Identify which cell holds the provided text, then report its [X, Y] central coordinate. 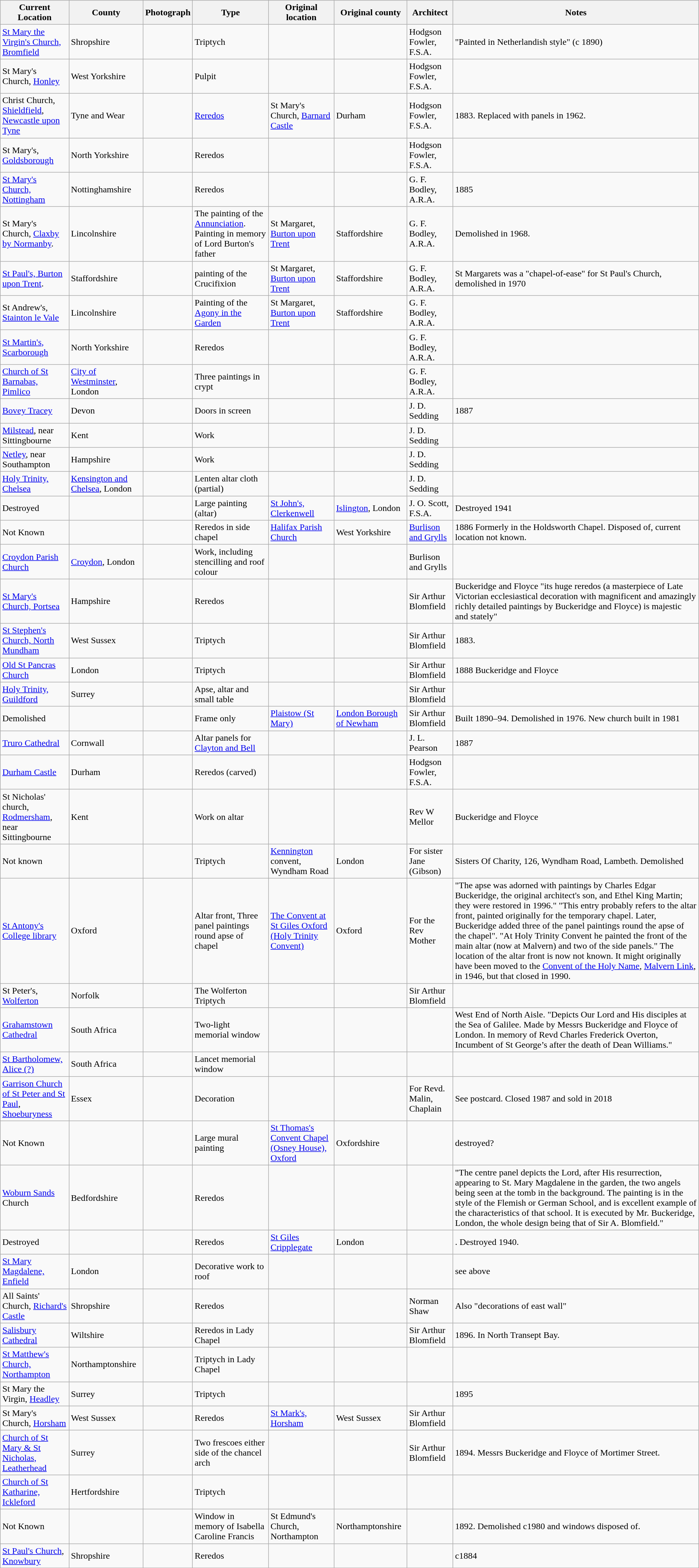
St Edmund's Church, Northampton [301, 1526]
J. L. Pearson [430, 743]
St Andrew's, Stainton le Vale [35, 313]
St Mary's Church, Horsham [35, 1418]
. Destroyed 1940. [576, 1242]
St Antony's College library [35, 931]
1886 Formerly in the Holdsworth Chapel. Disposed of, current location not known. [576, 533]
J. O. Scott, F.S.A. [430, 508]
Cornwall [106, 743]
Old St Pancras Church [35, 670]
Triptych in Lady Chapel [231, 1364]
Not known [35, 861]
St Martin's, Scarborough [35, 347]
Type [231, 13]
Two-light memorial window [231, 1030]
For sister Jane (Gibson) [430, 861]
Durham Castle [35, 772]
St Paul's Church, Knowbury [35, 1555]
Croydon Parish Church [35, 562]
Church of St Katharine, Ickleford [35, 1492]
Pulpit [231, 76]
Lenten altar cloth (partial) [231, 484]
Destroyed 1941 [576, 508]
"Painted in Netherlandish style" (c 1890) [576, 42]
The Wolferton Triptych [231, 995]
Architect [430, 13]
1883. Replaced with panels in 1962. [576, 116]
St Margarets was a "chapel-of-ease" for St Paul's Church, demolished in 1970 [576, 278]
St Mary the Virgin's Church, Bromfield [35, 42]
1896. In North Transept Bay. [576, 1335]
Lancet memorial window [231, 1065]
Decoration [231, 1099]
Three paintings in crypt [231, 381]
Norfolk [106, 995]
Hertfordshire [106, 1492]
Frame only [231, 719]
Garrison Church of St Peter and St Paul, Shoeburyness [35, 1099]
St Mary's Church, Honley [35, 76]
St Thomas's Convent Chapel (Osney House), Oxford [301, 1143]
Norman Shaw [430, 1306]
Wiltshire [106, 1335]
Church of St Barnabas, Pimlico [35, 381]
Grahamstown Cathedral [35, 1030]
Nottinghamshire [106, 189]
Tyne and Wear [106, 116]
St Mark's, Horsham [301, 1418]
Holy Trinity, Guildford [35, 694]
Window in memory of Isabella Caroline Francis [231, 1526]
All Saints' Church, Richard's Castle [35, 1306]
1895 [576, 1394]
St Peter's, Wolferton [35, 995]
Reredos in side chapel [231, 533]
Apse, altar and small table [231, 694]
St Mary's Church, Nottingham [35, 189]
St Mary's Church, Barnard Castle [301, 116]
Work, including stencilling and roof colour [231, 562]
Decorative work to roof [231, 1271]
Reredos (carved) [231, 772]
Buckeridge and Floyce [576, 816]
London Borough of Newham [371, 719]
St Bartholomew, Alice (?) [35, 1065]
Woburn Sands Church [35, 1197]
Original location [301, 13]
Essex [106, 1099]
St Paul's, Burton upon Trent. [35, 278]
Halifax Parish Church [301, 533]
For Revd. Malin, Chaplain [430, 1099]
St Mary Magdalene, Enfield [35, 1271]
Doors in screen [231, 411]
St Mary the Virgin, Headley [35, 1394]
1885 [576, 189]
Oxfordshire [371, 1143]
Kennington convent, Wyndham Road [301, 861]
c1884 [576, 1555]
The painting of the Annunciation. Painting in memory of Lord Burton's father [231, 234]
St Matthew's Church, Northampton [35, 1364]
painting of the Crucifixion [231, 278]
destroyed? [576, 1143]
1894. Messrs Buckeridge and Floyce of Mortimer Street. [576, 1452]
St Stephen's Church, North Mundham [35, 641]
Christ Church, Shieldfield, Newcastle upon Tyne [35, 116]
City of Westminster, London [106, 381]
see above [576, 1271]
Salisbury Cathedral [35, 1335]
1892. Demolished c1980 and windows disposed of. [576, 1526]
Demolished in 1968. [576, 234]
Large mural painting [231, 1143]
St John's, Clerkenwell [301, 508]
Built 1890–94. Demolished in 1976. New church built in 1981 [576, 719]
St Nicholas' church, Rodmersham, near Sittingbourne [35, 816]
Current Location [35, 13]
Church of St Mary & St Nicholas, Leatherhead [35, 1452]
Croydon, London [106, 562]
St Mary's Church, Claxby by Normanby. [35, 234]
Truro Cathedral [35, 743]
Work on altar [231, 816]
County [106, 13]
St Giles Cripplegate [301, 1242]
1883. [576, 641]
Bedfordshire [106, 1197]
Holy Trinity, Chelsea [35, 484]
Milstead, near Sittingbourne [35, 435]
Painting of the Agony in the Garden [231, 313]
Original county [371, 13]
Notes [576, 13]
Bovey Tracey [35, 411]
Photograph [168, 13]
See postcard. Closed 1987 and sold in 2018 [576, 1099]
Plaistow (St Mary) [301, 719]
1888 Buckeridge and Floyce [576, 670]
Kensington and Chelsea, London [106, 484]
Reredos in Lady Chapel [231, 1335]
Islington, London [371, 508]
Large painting (altar) [231, 508]
Also "decorations of east wall" [576, 1306]
For the Rev Mother [430, 931]
The Convent at St Giles Oxford (Holy Trinity Convent) [301, 931]
Altar panels for Clayton and Bell [231, 743]
Demolished [35, 719]
Devon [106, 411]
Netley, near Southampton [35, 459]
St Mary's Church, Portsea [35, 601]
St Mary's, Goldsborough [35, 155]
Altar front, Three panel paintings round apse of chapel [231, 931]
Sisters Of Charity, 126, Wyndham Road, Lambeth. Demolished [576, 861]
Rev W Mellor [430, 816]
Two frescoes either side of the chancel arch [231, 1452]
